For the text-containing cell, return its midpoint in [X, Y] coordinate format. 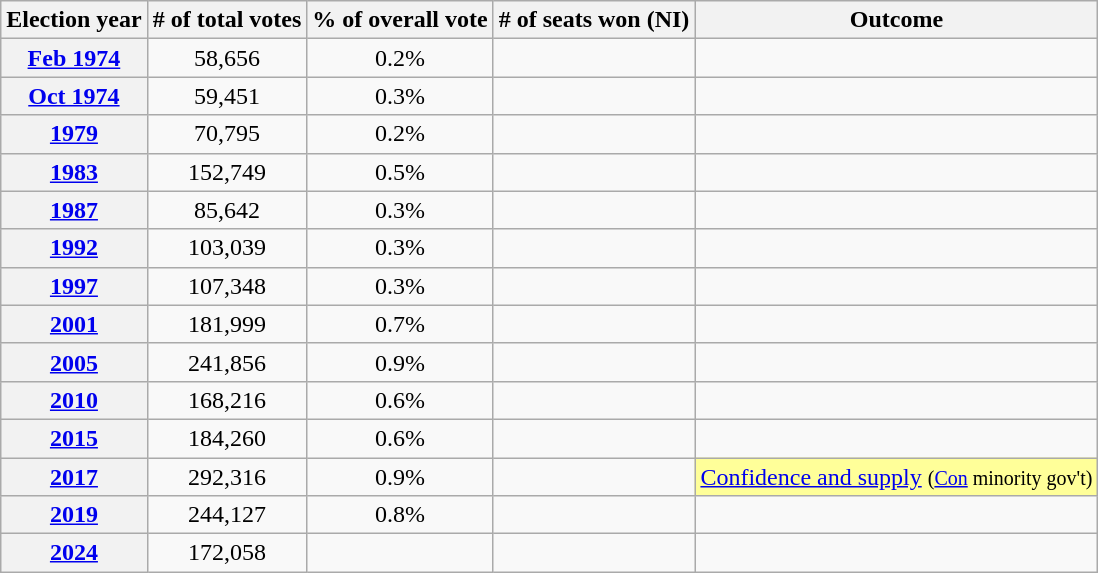
58,656 [227, 58]
% of overall vote [400, 20]
184,260 [227, 438]
152,749 [227, 172]
292,316 [227, 477]
1983 [74, 172]
1997 [74, 286]
Election year [74, 20]
85,642 [227, 210]
2019 [74, 515]
168,216 [227, 400]
# of seats won (NI) [594, 20]
2017 [74, 477]
0.8% [400, 515]
2010 [74, 400]
241,856 [227, 362]
181,999 [227, 324]
1992 [74, 248]
107,348 [227, 286]
2015 [74, 438]
Outcome [896, 20]
Oct 1974 [74, 96]
2001 [74, 324]
0.5% [400, 172]
Feb 1974 [74, 58]
1987 [74, 210]
1979 [74, 134]
0.7% [400, 324]
2005 [74, 362]
# of total votes [227, 20]
103,039 [227, 248]
244,127 [227, 515]
Confidence and supply (Con minority gov't) [896, 477]
59,451 [227, 96]
70,795 [227, 134]
2024 [74, 553]
172,058 [227, 553]
